Provide the (X, Y) coordinate of the cell's center where the given text is located.  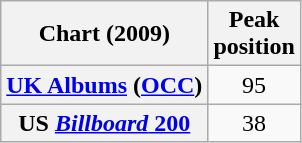
Chart (2009) (104, 34)
38 (254, 123)
UK Albums (OCC) (104, 85)
95 (254, 85)
US Billboard 200 (104, 123)
Peakposition (254, 34)
